From the cell containing the given text, extract its center point as [x, y] coordinate. 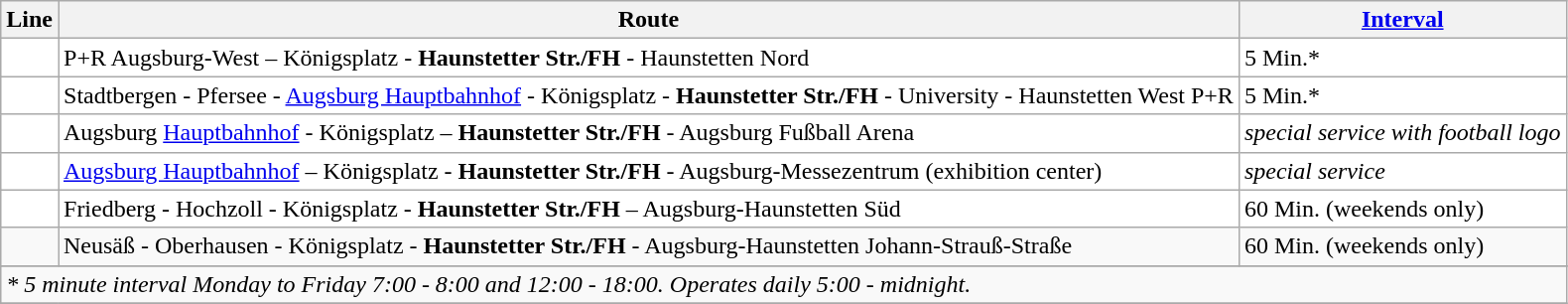
special service [1402, 171]
P+R Augsburg-West – Königsplatz - Haunstetter Str./FH - Haunstetten Nord [648, 58]
Augsburg Hauptbahnhof – Königsplatz - Haunstetter Str./FH - Augsburg-Messezentrum (exhibition center) [648, 171]
Augsburg Hauptbahnhof - Königsplatz – Haunstetter Str./FH - Augsburg Fußball Arena [648, 133]
Friedberg - Hochzoll - Königsplatz - Haunstetter Str./FH – Augsburg-Haunstetten Süd [648, 209]
Stadtbergen - Pfersee - Augsburg Hauptbahnhof - Königsplatz - Haunstetter Str./FH - University - Haunstetten West P+R [648, 95]
special service with football logo [1402, 133]
Interval [1402, 20]
Neusäß - Oberhausen - Königsplatz - Haunstetter Str./FH - Augsburg-Haunstetten Johann-Strauß-Straße [648, 246]
Line [30, 20]
* 5 minute interval Monday to Friday 7:00 - 8:00 and 12:00 - 18:00. Operates daily 5:00 - midnight. [784, 284]
Route [648, 20]
